Output the (x, y) coordinate of the center of the cell containing the given text.  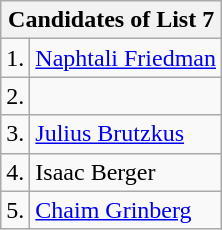
Isaac Berger (126, 172)
Candidates of List 7 (112, 20)
2. (16, 96)
5. (16, 210)
Naphtali Friedman (126, 58)
3. (16, 134)
1. (16, 58)
Chaim Grinberg (126, 210)
Julius Brutzkus (126, 134)
4. (16, 172)
